Locate the cell with the specified text and output its (x, y) center coordinate. 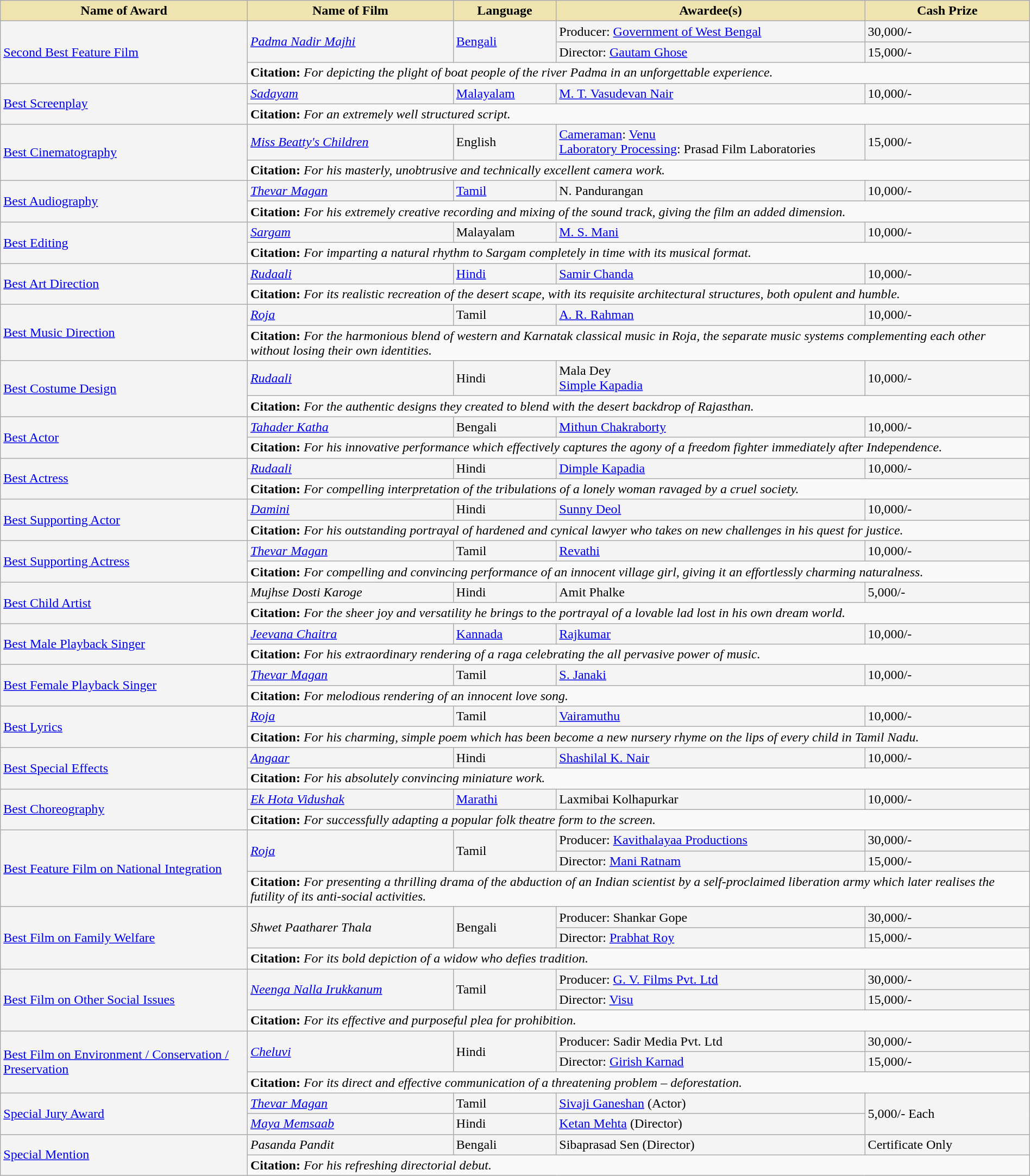
Rajkumar (711, 634)
Best Cinematography (124, 152)
5,000/- Each (947, 1114)
Mujhse Dosti Karoge (350, 592)
Director: Prabhat Roy (711, 938)
Best Actor (124, 437)
Neenga Nalla Irukkanum (350, 990)
Producer: Shankar Gope (711, 917)
Citation: For his extremely creative recording and mixing of the sound track, giving the film an added dimension. (638, 211)
Special Mention (124, 1155)
Revathi (711, 551)
Sivaji Ganeshan (Actor) (711, 1103)
Best Film on Environment / Conservation / Preservation (124, 1062)
Damini (350, 510)
Jeevana Chaitra (350, 634)
Citation: For depicting the plight of boat people of the river Padma in an unforgettable experience. (638, 73)
Citation: For compelling interpretation of the tribulations of a lonely woman ravaged by a cruel society. (638, 489)
Citation: For its effective and purposeful plea for prohibition. (638, 1021)
Sibaprasad Sen (Director) (711, 1144)
Best Music Direction (124, 332)
Best Audiography (124, 201)
Mala DeySimple Kapadia (711, 378)
Cameraman: VenuLaboratory Processing: Prasad Film Laboratories (711, 142)
Citation: For imparting a natural rhythm to Sargam completely in time with its musical format. (638, 253)
Citation: For the sheer joy and versatility he brings to the portrayal of a lovable lad lost in his own dream world. (638, 613)
Best Special Effects (124, 768)
S. Janaki (711, 675)
Director: Visu (711, 1000)
Producer: Sadir Media Pvt. Ltd (711, 1041)
Certificate Only (947, 1144)
N. Pandurangan (711, 191)
Angaar (350, 758)
Samir Chanda (711, 273)
Vairamuthu (711, 716)
Marathi (504, 799)
Citation: For his innovative performance which effectively captures the agony of a freedom fighter immediately after Independence. (638, 448)
Shashilal K. Nair (711, 758)
Laxmibai Kolhapurkar (711, 799)
Best Child Artist (124, 602)
Citation: For its realistic recreation of the desert scape, with its requisite architectural structures, both opulent and humble. (638, 294)
Miss Beatty's Children (350, 142)
Best Supporting Actor (124, 520)
Citation: For his outstanding portrayal of hardened and cynical lawyer who takes on new challenges in his quest for justice. (638, 530)
Pasanda Pandit (350, 1144)
Language (504, 11)
Director: Gautam Ghose (711, 52)
Sadayam (350, 93)
Best Film on Family Welfare (124, 938)
Name of Film (350, 11)
Director: Mani Ratnam (711, 861)
Citation: For its bold depiction of a widow who defies tradition. (638, 958)
English (504, 142)
Ek Hota Vidushak (350, 799)
Cheluvi (350, 1052)
Best Film on Other Social Issues (124, 1000)
Best Art Direction (124, 284)
Producer: G. V. Films Pvt. Ltd (711, 979)
Shwet Paatharer Thala (350, 927)
Cash Prize (947, 11)
Best Female Playback Singer (124, 686)
Mithun Chakraborty (711, 427)
Sunny Deol (711, 510)
Director: Girish Karnad (711, 1062)
Second Best Feature Film (124, 52)
Amit Phalke (711, 592)
Citation: For his charming, simple poem which has been become a new nursery rhyme on the lips of every child in Tamil Nadu. (638, 737)
Ketan Mehta (Director) (711, 1124)
Citation: For successfully adapting a popular folk theatre form to the screen. (638, 820)
Citation: For his absolutely convincing miniature work. (638, 778)
Sargam (350, 232)
Padma Nadir Majhi (350, 42)
Best Male Playback Singer (124, 644)
Producer: Kavithalayaa Productions (711, 840)
Citation: For compelling and convincing performance of an innocent village girl, giving it an effortlessly charming naturalness. (638, 571)
Producer: Government of West Bengal (711, 32)
Awardee(s) (711, 11)
M. S. Mani (711, 232)
Best Feature Film on National Integration (124, 868)
Citation: For his extraordinary rendering of a raga celebrating the all pervasive power of music. (638, 655)
Best Supporting Actress (124, 561)
Best Choreography (124, 809)
Kannada (504, 634)
5,000/- (947, 592)
Best Lyrics (124, 727)
Best Screenplay (124, 104)
Citation: For an extremely well structured script. (638, 114)
Tahader Katha (350, 427)
Special Jury Award (124, 1114)
Citation: For melodious rendering of an innocent love song. (638, 696)
Best Actress (124, 479)
A. R. Rahman (711, 315)
Citation: For his refreshing directorial debut. (638, 1165)
Citation: For its direct and effective communication of a threatening problem – deforestation. (638, 1083)
Name of Award (124, 11)
Citation: For the authentic designs they created to blend with the desert backdrop of Rajasthan. (638, 406)
Maya Memsaab (350, 1124)
Best Editing (124, 242)
Citation: For his masterly, unobtrusive and technically excellent camera work. (638, 170)
M. T. Vasudevan Nair (711, 93)
Dimple Kapadia (711, 468)
Best Costume Design (124, 389)
